From the cell containing the given text, extract its center point as [x, y] coordinate. 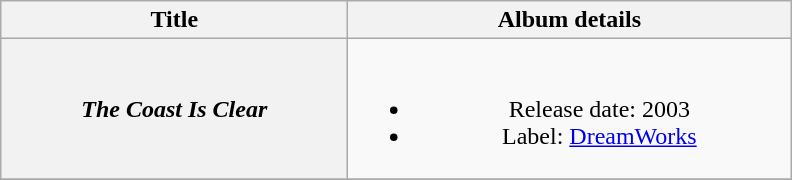
The Coast Is Clear [174, 109]
Release date: 2003Label: DreamWorks [570, 109]
Title [174, 20]
Album details [570, 20]
